Capture the cell that displays the provided text and extract its (X, Y) central coordinate. 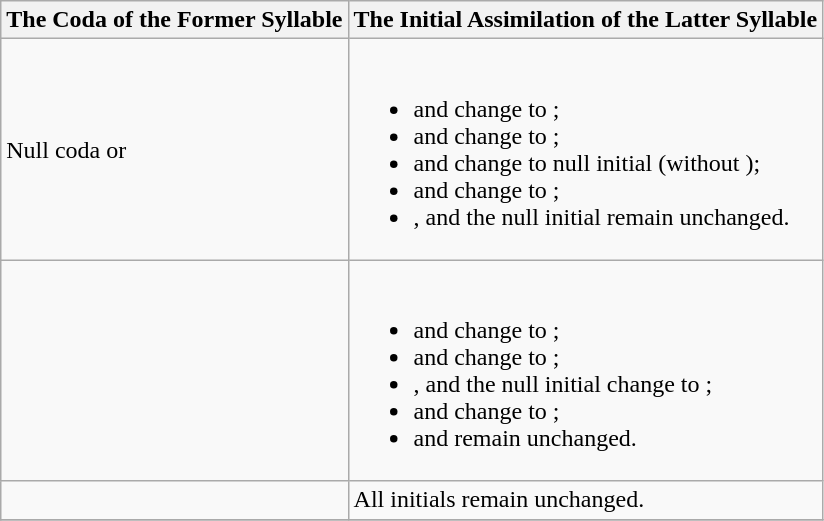
All initials remain unchanged. (586, 500)
The Initial Assimilation of the Latter Syllable (586, 20)
and change to ; and change to ; and change to null initial (without ); and change to ;, and the null initial remain unchanged. (586, 150)
Null coda or (174, 150)
and change to ; and change to ;, and the null initial change to ; and change to ; and remain unchanged. (586, 370)
The Coda of the Former Syllable (174, 20)
